Detect which cell encompasses the target text, then output its (X, Y) center coordinate. 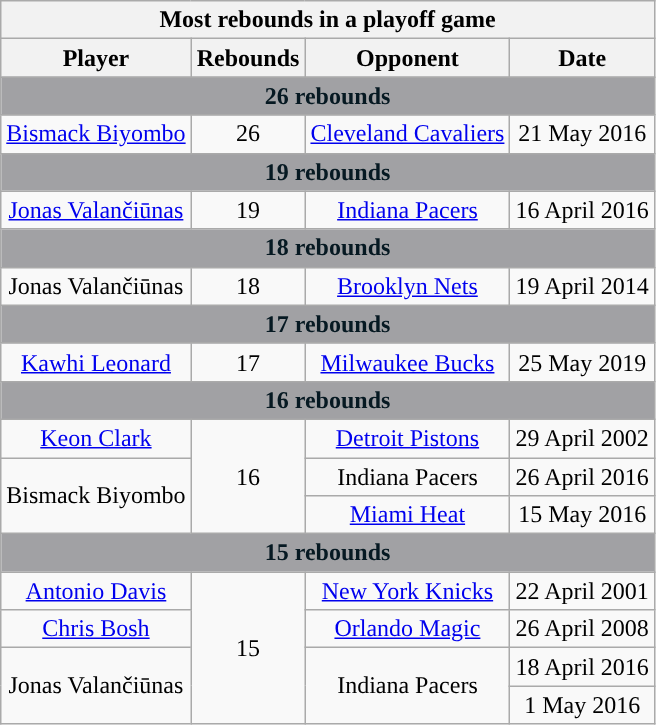
16 (248, 476)
18 April 2016 (582, 667)
15 May 2016 (582, 515)
26 April 2008 (582, 629)
Date (582, 58)
19 April 2014 (582, 286)
16 rebounds (328, 400)
26 (248, 134)
Most rebounds in a playoff game (328, 20)
29 April 2002 (582, 438)
18 rebounds (328, 248)
22 April 2001 (582, 591)
17 (248, 362)
Opponent (408, 58)
26 rebounds (328, 96)
16 April 2016 (582, 210)
18 (248, 286)
Player (96, 58)
19 rebounds (328, 172)
New York Knicks (408, 591)
Detroit Pistons (408, 438)
21 May 2016 (582, 134)
26 April 2016 (582, 477)
1 May 2016 (582, 705)
19 (248, 210)
Orlando Magic (408, 629)
25 May 2019 (582, 362)
Brooklyn Nets (408, 286)
Keon Clark (96, 438)
Kawhi Leonard (96, 362)
Rebounds (248, 58)
Chris Bosh (96, 629)
Miami Heat (408, 515)
Milwaukee Bucks (408, 362)
15 rebounds (328, 553)
17 rebounds (328, 324)
15 (248, 648)
Cleveland Cavaliers (408, 134)
Antonio Davis (96, 591)
